Extract the [X, Y] coordinate from the center of the cell holding the provided text.  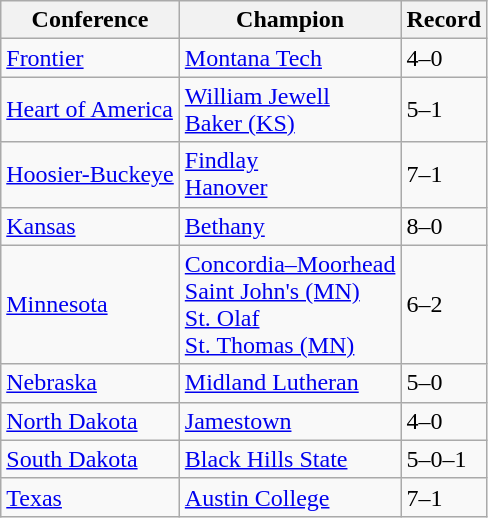
Concordia–MoorheadSaint John's (MN)St. OlafSt. Thomas (MN) [290, 304]
6–2 [444, 304]
5–0–1 [444, 459]
Frontier [90, 58]
North Dakota [90, 421]
Jamestown [290, 421]
Record [444, 20]
8–0 [444, 226]
William JewellBaker (KS) [290, 110]
Austin College [290, 497]
Nebraska [90, 383]
Hoosier-Buckeye [90, 174]
5–1 [444, 110]
Midland Lutheran [290, 383]
Minnesota [90, 304]
South Dakota [90, 459]
Conference [90, 20]
Champion [290, 20]
Bethany [290, 226]
Heart of America [90, 110]
Kansas [90, 226]
Black Hills State [290, 459]
5–0 [444, 383]
Montana Tech [290, 58]
Texas [90, 497]
FindlayHanover [290, 174]
